Pinpoint the cell where the given text exists, returning its [x, y] midpoint coordinate. 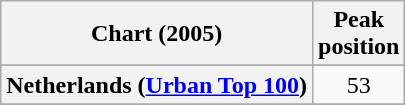
Chart (2005) [157, 34]
Peakposition [359, 34]
53 [359, 85]
Netherlands (Urban Top 100) [157, 85]
